Detect which cell encompasses the target text, then output its [X, Y] center coordinate. 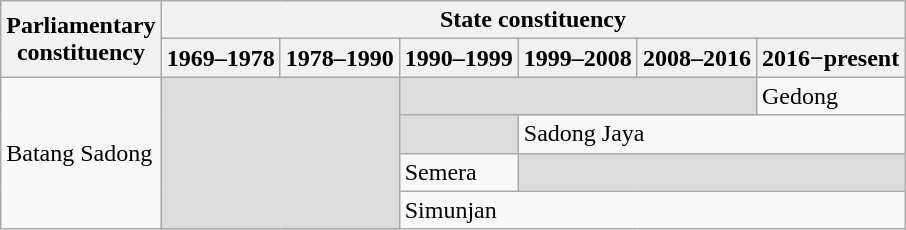
1969–1978 [220, 58]
2008–2016 [696, 58]
Sadong Jaya [711, 134]
1999–2008 [578, 58]
Gedong [830, 96]
2016−present [830, 58]
1978–1990 [340, 58]
Parliamentaryconstituency [81, 39]
1990–1999 [458, 58]
Semera [458, 172]
State constituency [533, 20]
Simunjan [652, 210]
Batang Sadong [81, 153]
